Return the [X, Y] coordinate for the center point of the cell that contains the specified text.  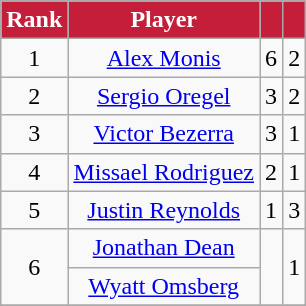
Player [164, 20]
Jonathan Dean [164, 248]
Justin Reynolds [164, 210]
Missael Rodriguez [164, 172]
Rank [34, 20]
Wyatt Omsberg [164, 286]
5 [34, 210]
4 [34, 172]
Victor Bezerra [164, 134]
Sergio Oregel [164, 96]
Alex Monis [164, 58]
